Return [X, Y] of the center of cell containing provided text 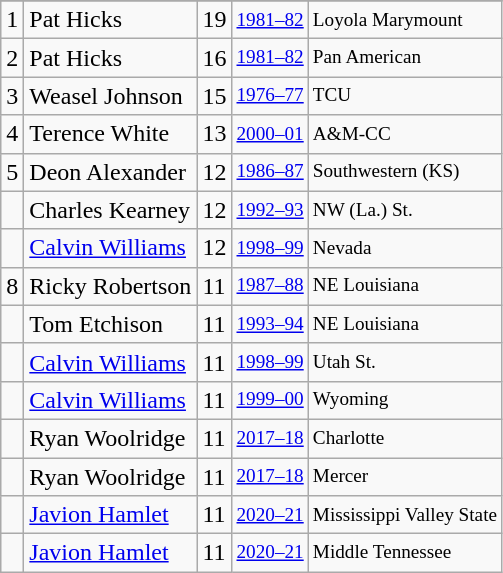
Charles Kearney [110, 210]
2 [12, 58]
1992–93 [270, 210]
19 [214, 20]
TCU [404, 96]
Nevada [404, 248]
Weasel Johnson [110, 96]
Southwestern (KS) [404, 172]
Mississippi Valley State [404, 515]
Pan American [404, 58]
1993–94 [270, 324]
NW (La.) St. [404, 210]
Middle Tennessee [404, 553]
Ricky Robertson [110, 286]
1 [12, 20]
A&M-CC [404, 134]
8 [12, 286]
Loyola Marymount [404, 20]
1987–88 [270, 286]
13 [214, 134]
1999–00 [270, 400]
2000–01 [270, 134]
5 [12, 172]
3 [12, 96]
Utah St. [404, 362]
Wyoming [404, 400]
Mercer [404, 477]
1986–87 [270, 172]
1976–77 [270, 96]
16 [214, 58]
Terence White [110, 134]
Charlotte [404, 438]
4 [12, 134]
Tom Etchison [110, 324]
15 [214, 96]
Deon Alexander [110, 172]
